Scan for the cell matching the given text and deliver its [X, Y] coordinate at center. 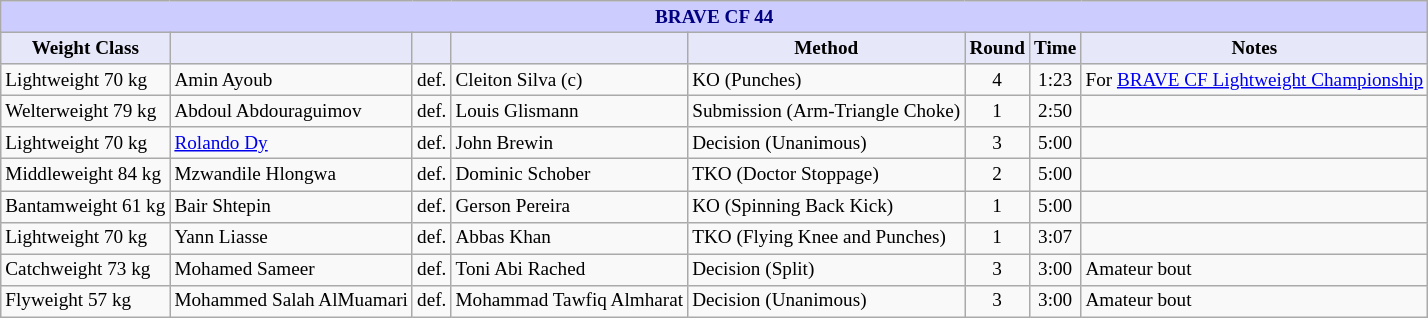
4 [998, 80]
Bantamweight 61 kg [86, 206]
Weight Class [86, 48]
TKO (Doctor Stoppage) [826, 175]
Submission (Arm-Triangle Choke) [826, 111]
Welterweight 79 kg [86, 111]
Toni Abi Rached [570, 270]
2 [998, 175]
Yann Liasse [292, 238]
Notes [1254, 48]
For BRAVE CF Lightweight Championship [1254, 80]
2:50 [1054, 111]
Abdoul Abdouraguimov [292, 111]
Method [826, 48]
TKO (Flying Knee and Punches) [826, 238]
Catchweight 73 kg [86, 270]
Rolando Dy [292, 143]
Cleiton Silva (c) [570, 80]
1:23 [1054, 80]
Round [998, 48]
KO (Punches) [826, 80]
Middleweight 84 kg [86, 175]
John Brewin [570, 143]
3:07 [1054, 238]
Mohamed Sameer [292, 270]
Amin Ayoub [292, 80]
Time [1054, 48]
Mzwandile Hlongwa [292, 175]
Gerson Pereira [570, 206]
Decision (Split) [826, 270]
Mohammad Tawfiq Almharat [570, 301]
Abbas Khan [570, 238]
KO (Spinning Back Kick) [826, 206]
Louis Glismann [570, 111]
Dominic Schober [570, 175]
Bair Shtepin [292, 206]
Mohammed Salah AlMuamari [292, 301]
BRAVE CF 44 [714, 17]
Flyweight 57 kg [86, 301]
